For the text-containing cell, return its midpoint in (X, Y) coordinate format. 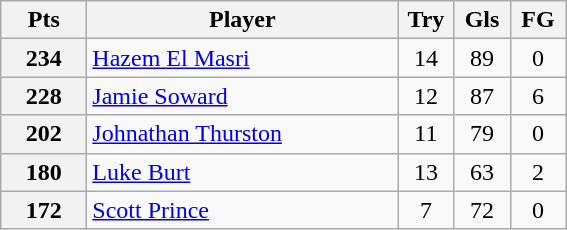
89 (482, 58)
Luke Burt (242, 172)
Player (242, 20)
63 (482, 172)
180 (44, 172)
234 (44, 58)
7 (426, 210)
87 (482, 96)
14 (426, 58)
Jamie Soward (242, 96)
6 (538, 96)
202 (44, 134)
228 (44, 96)
FG (538, 20)
Scott Prince (242, 210)
13 (426, 172)
12 (426, 96)
11 (426, 134)
72 (482, 210)
Hazem El Masri (242, 58)
Gls (482, 20)
79 (482, 134)
Pts (44, 20)
Johnathan Thurston (242, 134)
172 (44, 210)
Try (426, 20)
2 (538, 172)
